Determine the (x, y) coordinate at the center of the cell enclosing the given text.  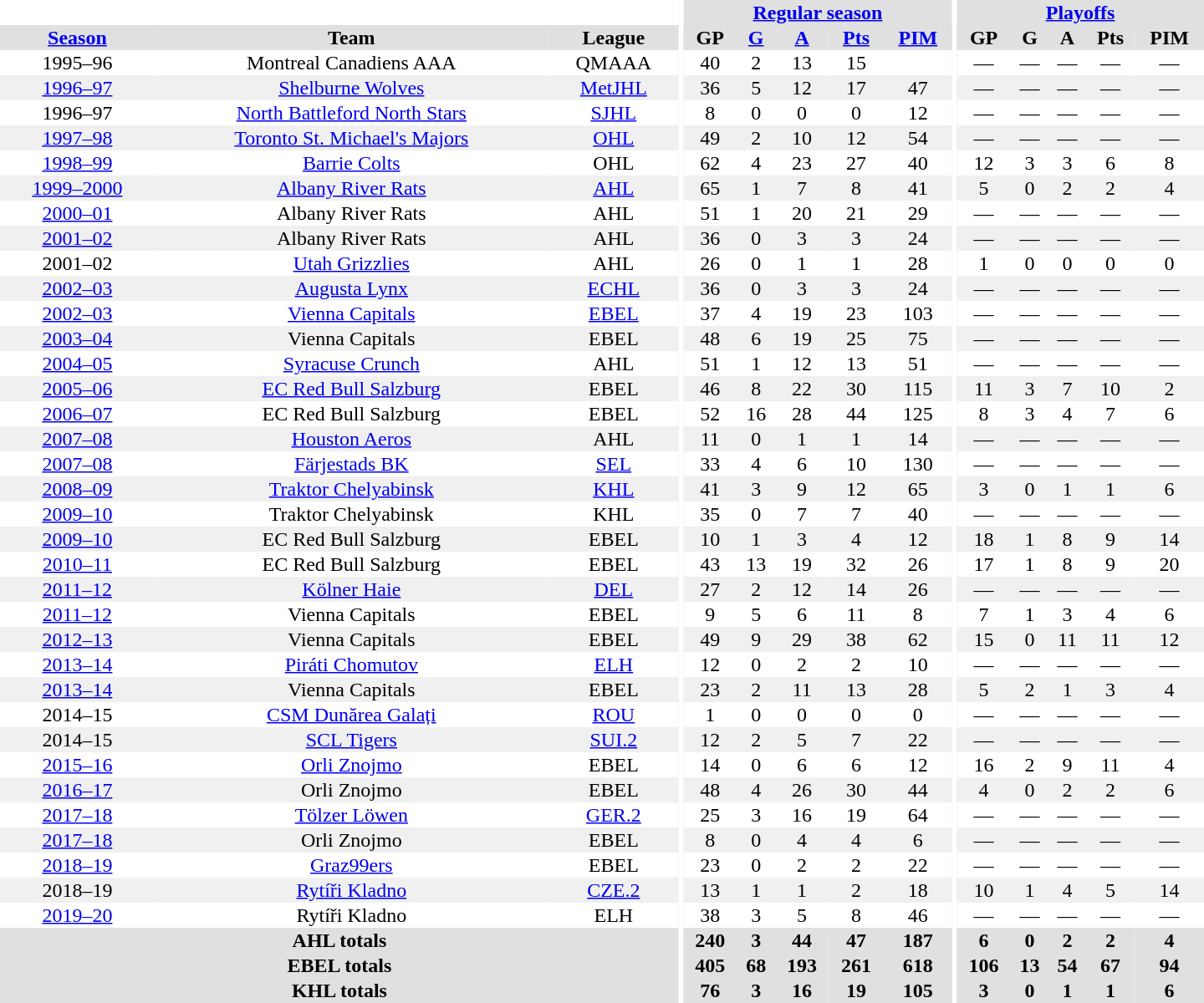
Kölner Haie (351, 589)
Toronto St. Michael's Majors (351, 138)
2015–16 (77, 765)
2010–11 (77, 564)
76 (711, 990)
2006–07 (77, 414)
43 (711, 564)
2004–05 (77, 364)
2016–17 (77, 790)
SCL Tigers (351, 740)
1997–98 (77, 138)
21 (856, 213)
125 (918, 414)
130 (918, 464)
Piráti Chomutov (351, 664)
SUI.2 (614, 740)
240 (711, 940)
Utah Grizzlies (351, 263)
North Battleford North Stars (351, 113)
Barrie Colts (351, 163)
94 (1169, 965)
67 (1110, 965)
Team (351, 38)
187 (918, 940)
SJHL (614, 113)
2005–06 (77, 389)
EBEL totals (339, 965)
Augusta Lynx (351, 288)
ROU (614, 715)
Tölzer Löwen (351, 815)
Montreal Canadiens AAA (351, 63)
68 (756, 965)
Playoffs (1080, 13)
Färjestads BK (351, 464)
2012–13 (77, 639)
37 (711, 313)
618 (918, 965)
35 (711, 514)
CZE.2 (614, 890)
Houston Aeros (351, 439)
Graz99ers (351, 865)
QMAAA (614, 63)
115 (918, 389)
193 (803, 965)
2019–20 (77, 915)
106 (983, 965)
2008–09 (77, 489)
1995–96 (77, 63)
75 (918, 339)
DEL (614, 589)
105 (918, 990)
1999–2000 (77, 188)
MetJHL (614, 88)
33 (711, 464)
2003–04 (77, 339)
Season (77, 38)
Regular season (818, 13)
405 (711, 965)
32 (856, 564)
AHL totals (339, 940)
Syracuse Crunch (351, 364)
261 (856, 965)
1998–99 (77, 163)
League (614, 38)
SEL (614, 464)
103 (918, 313)
ECHL (614, 288)
CSM Dunărea Galați (351, 715)
Shelburne Wolves (351, 88)
GER.2 (614, 815)
KHL totals (339, 990)
2000–01 (77, 213)
64 (918, 815)
52 (711, 414)
